From the cell containing the given text, extract its center point as (X, Y) coordinate. 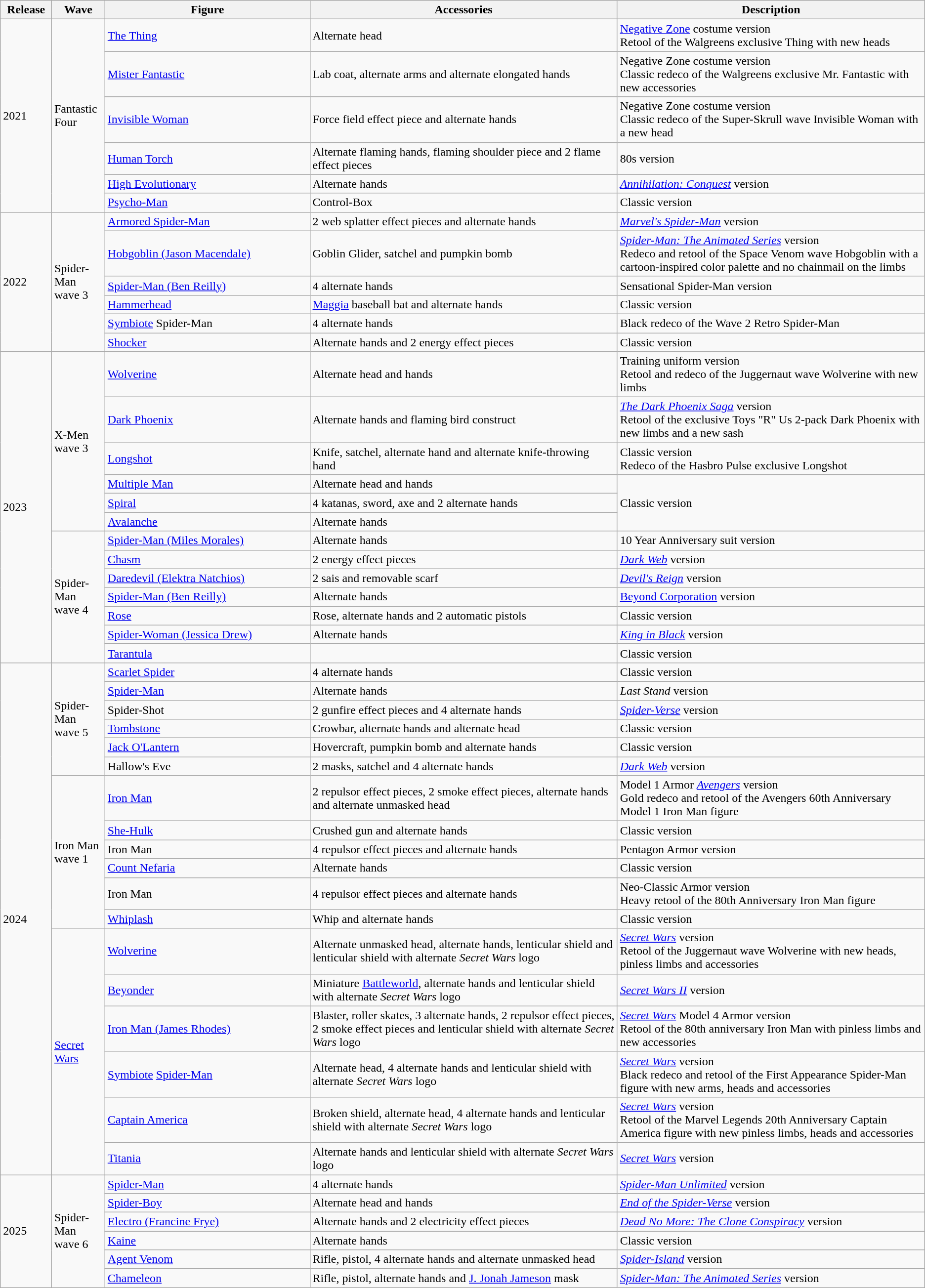
Training uniform versionRetool and redeco of the Juggernaut wave Wolverine with new limbs (771, 374)
Human Torch (208, 158)
10 Year Anniversary suit version (771, 540)
The Thing (208, 36)
Alternate hands and 2 energy effect pieces (463, 342)
Spiral (208, 503)
Figure (208, 10)
Shocker (208, 342)
Knife, satchel, alternate hand and alternate knife-throwing hand (463, 458)
Neo-Classic Armor versionHeavy retool of the 80th Anniversary Iron Man figure (771, 893)
Secret Wars versionRetool of the Marvel Legends 20th Anniversary Captain America figure with new pinless limbs, heads and accessories (771, 1120)
2 repulsor effect pieces, 2 smoke effect pieces, alternate hands and alternate unmasked head (463, 798)
Secret Wars II version (771, 990)
Blaster, roller skates, 3 alternate hands, 2 repulsor effect pieces, 2 smoke effect pieces and lenticular shield with alternate Secret Wars logo (463, 1029)
Scarlet Spider (208, 672)
2 energy effect pieces (463, 559)
Pentagon Armor version (771, 849)
80s version (771, 158)
Whip and alternate hands (463, 919)
Alternate unmasked head, alternate hands, lenticular shield and lenticular shield with alternate Secret Wars logo (463, 951)
Rose, alternate hands and 2 automatic pistols (463, 616)
Chasm (208, 559)
Secret Wars (78, 1051)
2 gunfire effect pieces and 4 alternate hands (463, 710)
Alternate head (463, 36)
Titania (208, 1158)
Miniature Battleworld, alternate hands and lenticular shield with alternate Secret Wars logo (463, 990)
Electro (Francine Frye) (208, 1222)
Spider-Man wave 5 (78, 719)
2022 (26, 282)
Description (771, 10)
Avalanche (208, 522)
Classic versionRedeco of the Hasbro Pulse exclusive Longshot (771, 458)
Hovercraft, pumpkin bomb and alternate hands (463, 748)
Agent Venom (208, 1259)
Rifle, pistol, alternate hands and J. Jonah Jameson mask (463, 1278)
Force field effect piece and alternate hands (463, 120)
Captain America (208, 1120)
Tarantula (208, 653)
Alternate hands and flaming bird construct (463, 420)
She-Hulk (208, 831)
4 katanas, sword, axe and 2 alternate hands (463, 503)
Spider-Man wave 4 (78, 597)
Crushed gun and alternate hands (463, 831)
Psycho-Man (208, 203)
Black redeco of the Wave 2 Retro Spider-Man (771, 323)
Secret Wars version (771, 1158)
Spider-Man (Miles Morales) (208, 540)
Annihilation: Conquest version (771, 184)
2 sais and removable scarf (463, 578)
Negative Zone costume versionClassic redeco of the Super-Skrull wave Invisible Woman with a new head (771, 120)
Spider-Boy (208, 1203)
Spider-Woman (Jessica Drew) (208, 634)
Beyonder (208, 990)
Mister Fantastic (208, 74)
Alternate hands and lenticular shield with alternate Secret Wars logo (463, 1158)
Iron Man (James Rhodes) (208, 1029)
Lab coat, alternate arms and alternate elongated hands (463, 74)
Rose (208, 616)
Secret Wars versionBlack redeco and retool of the First Appearance Spider-Man figure with new arms, heads and accessories (771, 1074)
Beyond Corporation version (771, 597)
2 web splatter effect pieces and alternate hands (463, 221)
Dead No More: The Clone Conspiracy version (771, 1222)
2023 (26, 507)
Iron Man wave 1 (78, 852)
Alternate hands and 2 electricity effect pieces (463, 1222)
Spider-Man Unlimited version (771, 1184)
Rifle, pistol, 4 alternate hands and alternate unmasked head (463, 1259)
Negative Zone costume versionRetool of the Walgreens exclusive Thing with new heads (771, 36)
Goblin Glider, satchel and pumpkin bomb (463, 253)
Multiple Man (208, 484)
Spider-Shot (208, 710)
Spider-Man wave 3 (78, 282)
Spider-Island version (771, 1259)
Alternate head, 4 alternate hands and lenticular shield with alternate Secret Wars logo (463, 1074)
Devil's Reign version (771, 578)
The Dark Phoenix Saga versionRetool of the exclusive Toys "R" Us 2-pack Dark Phoenix with new limbs and a new sash (771, 420)
Model 1 Armor Avengers versionGold redeco and retool of the Avengers 60th Anniversary Model 1 Iron Man figure (771, 798)
King in Black version (771, 634)
2 masks, satchel and 4 alternate hands (463, 766)
Jack O'Lantern (208, 748)
Accessories (463, 10)
Last Stand version (771, 691)
Fantastic Four (78, 116)
Negative Zone costume versionClassic redeco of the Walgreens exclusive Mr. Fantastic with new accessories (771, 74)
Hobgoblin (Jason Macendale) (208, 253)
Dark Phoenix (208, 420)
Spider-Man: The Animated Series version (771, 1278)
2024 (26, 918)
Maggia baseball bat and alternate hands (463, 304)
Control-Box (463, 203)
Sensational Spider-Man version (771, 286)
High Evolutionary (208, 184)
Marvel's Spider-Man version (771, 221)
2021 (26, 116)
Wave (78, 10)
Chameleon (208, 1278)
Broken shield, alternate head, 4 alternate hands and lenticular shield with alternate Secret Wars logo (463, 1120)
Kaine (208, 1241)
Alternate flaming hands, flaming shoulder piece and 2 flame effect pieces (463, 158)
Whiplash (208, 919)
2025 (26, 1231)
End of the Spider-Verse version (771, 1203)
Daredevil (Elektra Natchios) (208, 578)
Crowbar, alternate hands and alternate head (463, 729)
Spider-Verse version (771, 710)
Hallow's Eve (208, 766)
Secret Wars Model 4 Armor versionRetool of the 80th anniversary Iron Man with pinless limbs and new accessories (771, 1029)
Armored Spider-Man (208, 221)
Hammerhead (208, 304)
Release (26, 10)
Invisible Woman (208, 120)
Tombstone (208, 729)
Spider-Man wave 6 (78, 1231)
X-Men wave 3 (78, 442)
Longshot (208, 458)
Secret Wars versionRetool of the Juggernaut wave Wolverine with new heads, pinless limbs and accessories (771, 951)
Count Nefaria (208, 868)
